Identify which cell holds the provided text, then report its [X, Y] central coordinate. 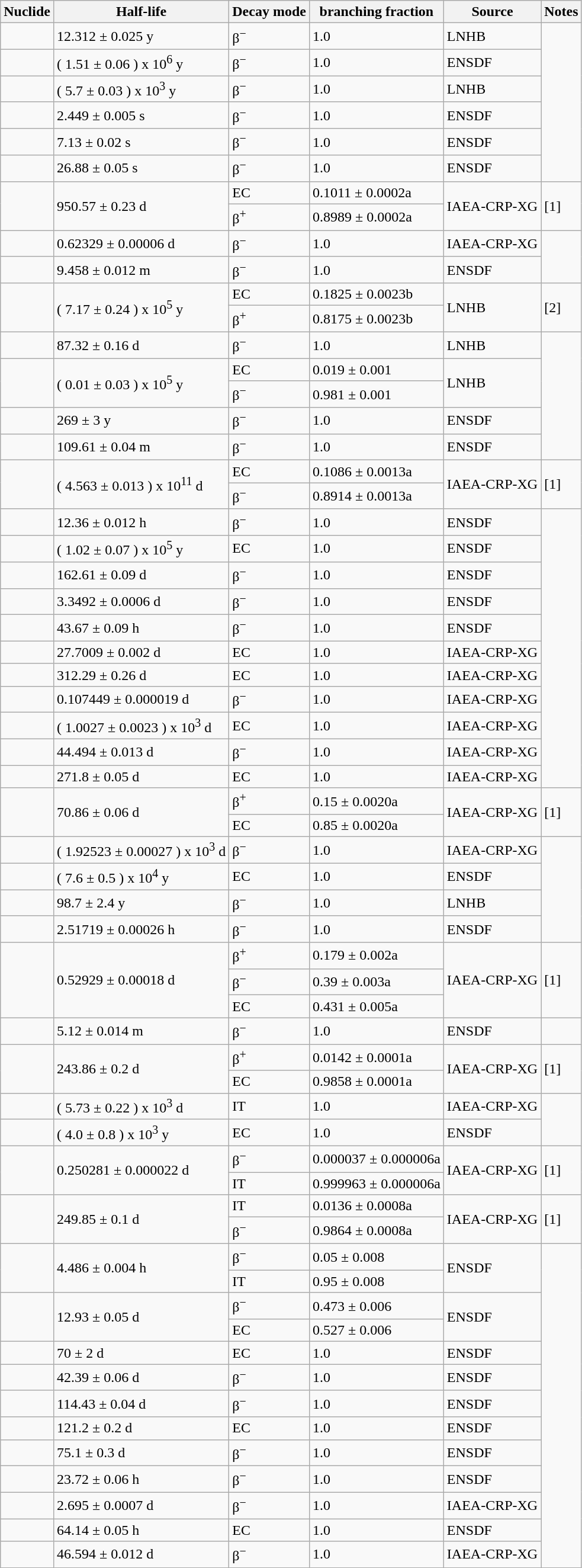
249.85 ± 0.1 d [141, 1219]
0.1825 ± 0.0023b [377, 294]
( 4.0 ± 0.8 ) x 103 y [141, 1133]
44.494 ± 0.013 d [141, 752]
branching fraction [377, 12]
12.93 ± 0.05 d [141, 1317]
0.179 ± 0.002a [377, 956]
2.51719 ± 0.00026 h [141, 929]
27.7009 ± 0.002 d [141, 652]
( 1.92523 ± 0.00027 ) x 103 d [141, 851]
0.1011 ± 0.0002a [377, 193]
43.67 ± 0.09 h [141, 628]
271.8 ± 0.05 d [141, 777]
0.0142 ± 0.0001a [377, 1058]
[2] [561, 308]
312.29 ± 0.26 d [141, 675]
0.981 ± 0.001 [377, 395]
( 7.17 ± 0.24 ) x 105 y [141, 308]
0.250281 ± 0.000022 d [141, 1171]
( 0.01 ± 0.03 ) x 105 y [141, 383]
269 ± 3 y [141, 421]
Decay mode [269, 12]
4.486 ± 0.004 h [141, 1269]
70.86 ± 0.06 d [141, 813]
23.72 ± 0.06 h [141, 1480]
46.594 ± 0.012 d [141, 1554]
42.39 ± 0.06 d [141, 1378]
0.019 ± 0.001 [377, 370]
75.1 ± 0.3 d [141, 1452]
0.527 ± 0.006 [377, 1330]
( 1.02 ± 0.07 ) x 105 y [141, 549]
0.431 ± 0.005a [377, 1006]
12.36 ± 0.012 h [141, 522]
0.8989 ± 0.0002a [377, 217]
64.14 ± 0.05 h [141, 1530]
26.88 ± 0.05 s [141, 168]
0.52929 ± 0.00018 d [141, 980]
0.62329 ± 0.00006 d [141, 244]
950.57 ± 0.23 d [141, 206]
0.000037 ± 0.000006a [377, 1159]
0.95 ± 0.008 [377, 1281]
109.61 ± 0.04 m [141, 447]
0.999963 ± 0.000006a [377, 1184]
7.13 ± 0.02 s [141, 142]
5.12 ± 0.014 m [141, 1031]
121.2 ± 0.2 d [141, 1428]
0.05 ± 0.008 [377, 1257]
0.473 ± 0.006 [377, 1306]
9.458 ± 0.012 m [141, 270]
( 7.6 ± 0.5 ) x 104 y [141, 877]
( 5.73 ± 0.22 ) x 103 d [141, 1107]
Notes [561, 12]
87.32 ± 0.16 d [141, 345]
0.15 ± 0.0020a [377, 801]
0.39 ± 0.003a [377, 982]
12.312 ± 0.025 y [141, 37]
0.85 ± 0.0020a [377, 826]
( 1.0027 ± 0.0023 ) x 103 d [141, 726]
( 1.51 ± 0.06 ) x 106 y [141, 63]
3.3492 ± 0.0006 d [141, 602]
0.9864 ± 0.0008a [377, 1231]
70 ± 2 d [141, 1353]
Half-life [141, 12]
0.107449 ± 0.000019 d [141, 699]
( 4.563 ± 0.013 ) x 1011 d [141, 485]
Source [492, 12]
2.449 ± 0.005 s [141, 115]
0.9858 ± 0.0001a [377, 1082]
243.86 ± 0.2 d [141, 1069]
0.1086 ± 0.0013a [377, 472]
0.0136 ± 0.0008a [377, 1206]
0.8175 ± 0.0023b [377, 319]
0.8914 ± 0.0013a [377, 496]
114.43 ± 0.04 d [141, 1404]
Nuclide [27, 12]
98.7 ± 2.4 y [141, 903]
2.695 ± 0.0007 d [141, 1506]
( 5.7 ± 0.03 ) x 103 y [141, 89]
162.61 ± 0.09 d [141, 575]
